Scan for the cell matching the given text and deliver its (x, y) coordinate at center. 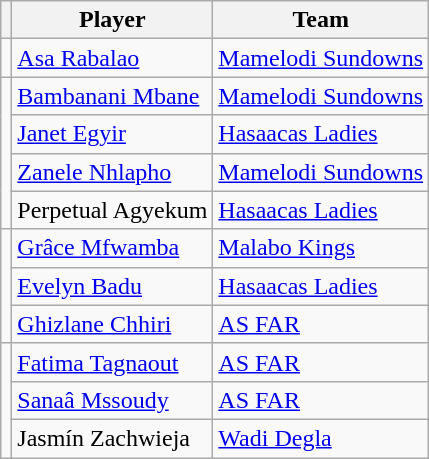
Fatima Tagnaout (112, 362)
Jasmín Zachwieja (112, 438)
Perpetual Agyekum (112, 210)
Evelyn Badu (112, 286)
Zanele Nhlapho (112, 172)
Janet Egyir (112, 134)
Grâce Mfwamba (112, 248)
Ghizlane Chhiri (112, 324)
Malabo Kings (321, 248)
Bambanani Mbane (112, 96)
Sanaâ Mssoudy (112, 400)
Asa Rabalao (112, 58)
Team (321, 20)
Player (112, 20)
Wadi Degla (321, 438)
